Detect which cell encompasses the target text, then output its (X, Y) center coordinate. 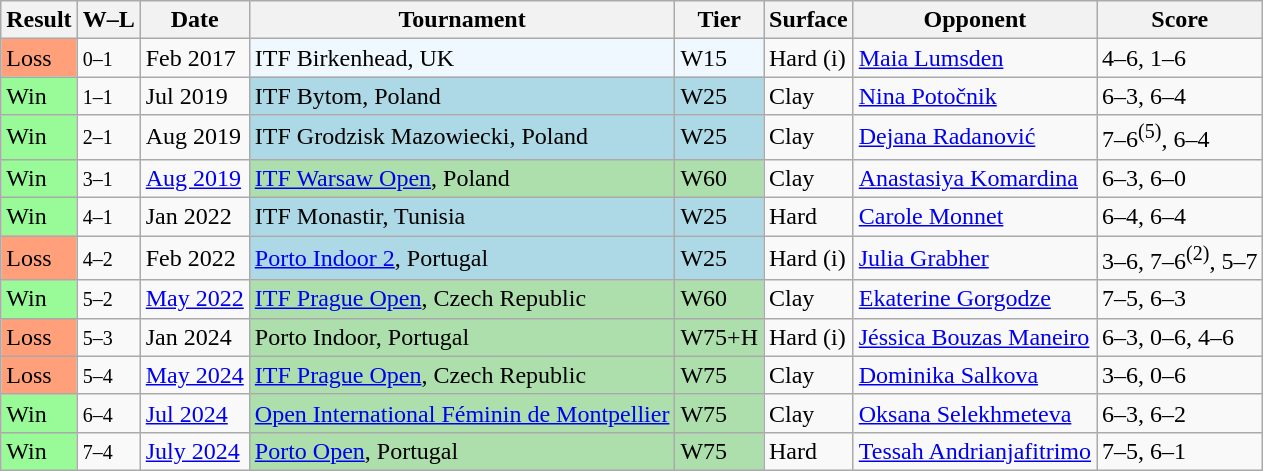
7–4 (108, 451)
Porto Indoor 2, Portugal (462, 258)
5–4 (108, 375)
Feb 2022 (194, 258)
Tessah Andrianjafitrimo (974, 451)
Ekaterine Gorgodze (974, 299)
6–3, 0–6, 4–6 (1180, 337)
Dejana Radanović (974, 138)
6–3, 6–4 (1180, 96)
4–1 (108, 217)
ITF Monastir, Tunisia (462, 217)
ITF Grodzisk Mazowiecki, Poland (462, 138)
5–2 (108, 299)
Surface (809, 20)
May 2024 (194, 375)
6–3, 6–0 (1180, 178)
Jéssica Bouzas Maneiro (974, 337)
Dominika Salkova (974, 375)
2–1 (108, 138)
4–6, 1–6 (1180, 58)
Result (39, 20)
May 2022 (194, 299)
5–3 (108, 337)
Jul 2024 (194, 413)
Tournament (462, 20)
6–4, 6–4 (1180, 217)
W15 (720, 58)
3–6, 0–6 (1180, 375)
7–5, 6–3 (1180, 299)
Opponent (974, 20)
Feb 2017 (194, 58)
ITF Warsaw Open, Poland (462, 178)
7–6(5), 6–4 (1180, 138)
6–4 (108, 413)
Oksana Selekhmeteva (974, 413)
6–3, 6–2 (1180, 413)
Score (1180, 20)
4–2 (108, 258)
Carole Monnet (974, 217)
7–5, 6–1 (1180, 451)
W–L (108, 20)
3–1 (108, 178)
Maia Lumsden (974, 58)
3–6, 7–6(2), 5–7 (1180, 258)
Julia Grabher (974, 258)
Tier (720, 20)
July 2024 (194, 451)
Jan 2022 (194, 217)
0–1 (108, 58)
Porto Open, Portugal (462, 451)
Jan 2024 (194, 337)
Anastasiya Komardina (974, 178)
W75+H (720, 337)
Jul 2019 (194, 96)
Porto Indoor, Portugal (462, 337)
Date (194, 20)
Open International Féminin de Montpellier (462, 413)
1–1 (108, 96)
ITF Birkenhead, UK (462, 58)
Nina Potočnik (974, 96)
ITF Bytom, Poland (462, 96)
